Determine the (X, Y) coordinate at the center of the cell enclosing the given text.  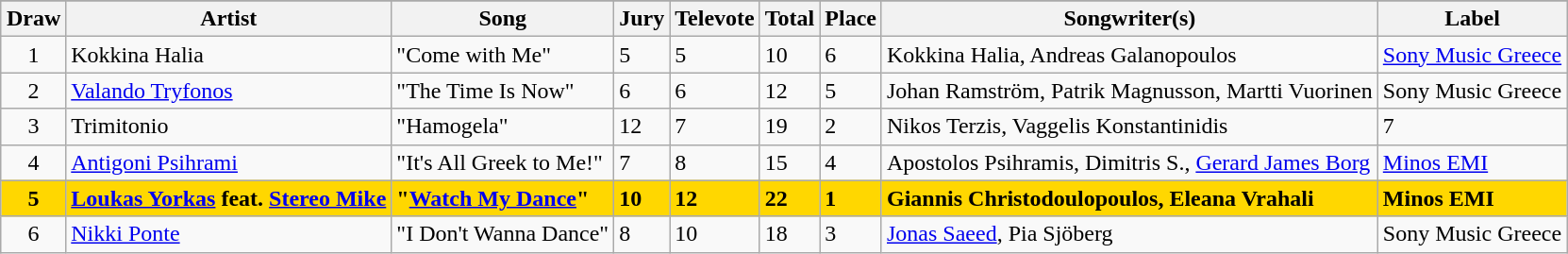
Songwriter(s) (1129, 19)
Artist (228, 19)
Valando Tryfonos (228, 91)
"Watch My Dance" (503, 198)
Nikki Ponte (228, 234)
"The Time Is Now" (503, 91)
Nikos Terzis, Vaggelis Konstantinidis (1129, 127)
15 (790, 162)
Draw (33, 19)
"It's All Greek to Me!" (503, 162)
"Come with Me" (503, 55)
"I Don't Wanna Dance" (503, 234)
19 (790, 127)
Trimitonio (228, 127)
Jury (642, 19)
Kokkina Halia (228, 55)
Kokkina Halia, Andreas Galanopoulos (1129, 55)
Place (851, 19)
Total (790, 19)
Label (1472, 19)
"Hamogela" (503, 127)
18 (790, 234)
Giannis Christodoulopoulos, Eleana Vrahali (1129, 198)
Jonas Saeed, Pia Sjöberg (1129, 234)
Loukas Yorkas feat. Stereo Mike (228, 198)
Televote (715, 19)
Antigoni Psihrami (228, 162)
Johan Ramström, Patrik Magnusson, Martti Vuorinen (1129, 91)
Song (503, 19)
22 (790, 198)
Apostolos Psihramis, Dimitris S., Gerard James Borg (1129, 162)
